Scan for the cell matching the given text and deliver its [x, y] coordinate at center. 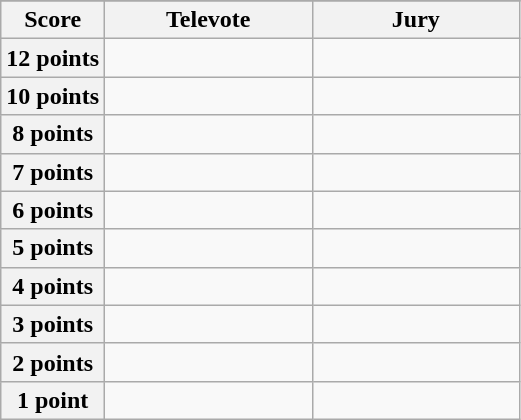
1 point [53, 400]
12 points [53, 58]
7 points [53, 172]
Jury [416, 20]
2 points [53, 362]
3 points [53, 324]
8 points [53, 134]
6 points [53, 210]
5 points [53, 248]
4 points [53, 286]
10 points [53, 96]
Televote [209, 20]
Score [53, 20]
